Locate the cell with the specified text and output its (X, Y) center coordinate. 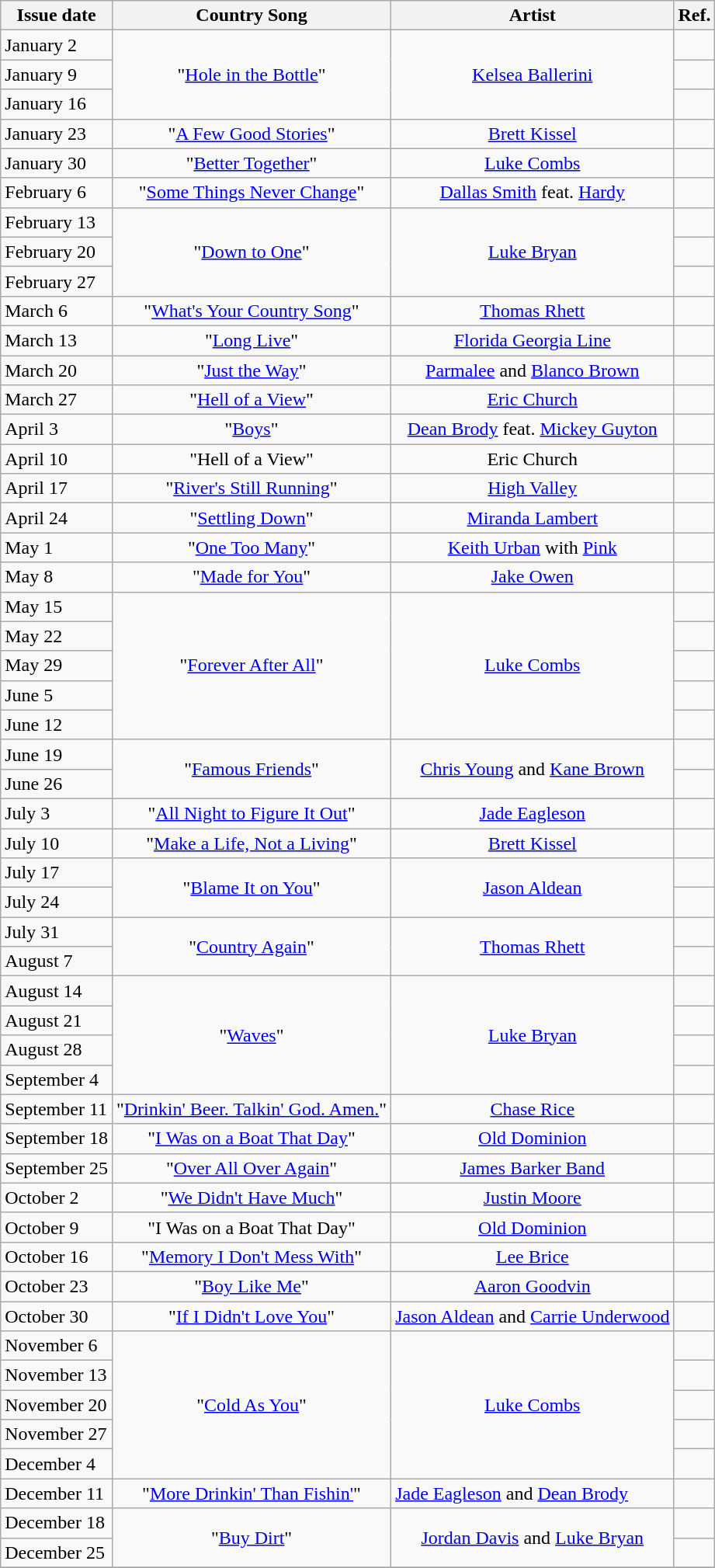
May 1 (57, 548)
"Country Again" (252, 947)
October 2 (57, 1198)
Jade Eagleson and Dean Brody (533, 1493)
Country Song (252, 16)
December 18 (57, 1523)
Artist (533, 16)
Jason Aldean (533, 888)
June 5 (57, 695)
August 21 (57, 1020)
April 10 (57, 459)
"All Night to Figure It Out" (252, 813)
"Long Live" (252, 340)
"Cold As You" (252, 1405)
April 24 (57, 518)
February 6 (57, 193)
"Blame It on You" (252, 888)
Florida Georgia Line (533, 340)
March 6 (57, 311)
July 3 (57, 813)
February 27 (57, 281)
October 30 (57, 1316)
March 20 (57, 370)
October 16 (57, 1257)
May 22 (57, 636)
"Make a Life, Not a Living" (252, 843)
January 23 (57, 134)
Chase Rice (533, 1109)
March 13 (57, 340)
December 25 (57, 1552)
August 28 (57, 1050)
Keith Urban with Pink (533, 548)
December 11 (57, 1493)
September 11 (57, 1109)
October 9 (57, 1227)
September 25 (57, 1168)
James Barker Band (533, 1168)
March 27 (57, 400)
"Settling Down" (252, 518)
Justin Moore (533, 1198)
"What's Your Country Song" (252, 311)
"Famous Friends" (252, 769)
October 23 (57, 1286)
"More Drinkin' Than Fishin'" (252, 1493)
January 16 (57, 104)
"Down to One" (252, 252)
January 9 (57, 75)
July 10 (57, 843)
"Hole in the Bottle" (252, 75)
"Waves" (252, 1035)
September 4 (57, 1080)
November 20 (57, 1405)
"Drinkin' Beer. Talkin' God. Amen." (252, 1109)
July 17 (57, 873)
"If I Didn't Love You" (252, 1316)
August 14 (57, 991)
August 7 (57, 961)
February 13 (57, 222)
"River's Still Running" (252, 488)
"Over All Over Again" (252, 1168)
"One Too Many" (252, 548)
Dean Brody feat. Mickey Guyton (533, 429)
January 2 (57, 45)
Aaron Goodvin (533, 1286)
Jason Aldean and Carrie Underwood (533, 1316)
June 19 (57, 754)
Dallas Smith feat. Hardy (533, 193)
High Valley (533, 488)
"Memory I Don't Mess With" (252, 1257)
June 26 (57, 784)
Jordan Davis and Luke Bryan (533, 1538)
Lee Brice (533, 1257)
February 20 (57, 252)
"Some Things Never Change" (252, 193)
September 18 (57, 1139)
July 24 (57, 902)
"A Few Good Stories" (252, 134)
"We Didn't Have Much" (252, 1198)
"Buy Dirt" (252, 1538)
Chris Young and Kane Brown (533, 769)
January 30 (57, 163)
April 3 (57, 429)
"Boy Like Me" (252, 1286)
November 27 (57, 1434)
Kelsea Ballerini (533, 75)
May 8 (57, 577)
"Made for You" (252, 577)
"Boys" (252, 429)
Ref. (694, 16)
Miranda Lambert (533, 518)
July 31 (57, 932)
June 12 (57, 725)
Jake Owen (533, 577)
November 13 (57, 1375)
April 17 (57, 488)
"Forever After All" (252, 666)
November 6 (57, 1346)
"Better Together" (252, 163)
December 4 (57, 1464)
May 29 (57, 666)
Jade Eagleson (533, 813)
Parmalee and Blanco Brown (533, 370)
"Just the Way" (252, 370)
Issue date (57, 16)
May 15 (57, 607)
